Output the [x, y] coordinate of the center of the cell containing the given text.  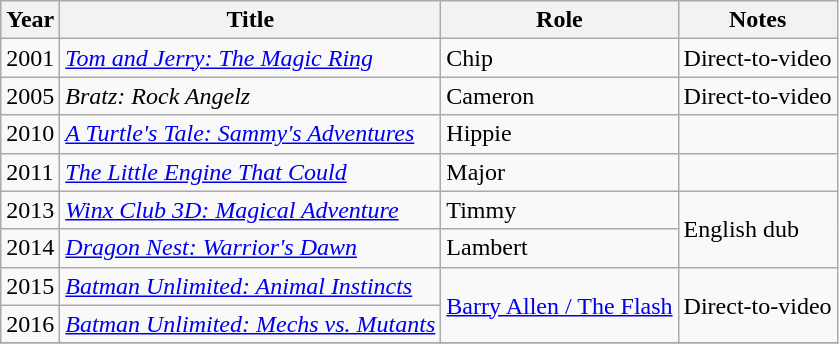
English dub [758, 229]
Dragon Nest: Warrior's Dawn [250, 248]
Lambert [560, 248]
2016 [30, 324]
Cameron [560, 96]
Notes [758, 20]
Hippie [560, 134]
Year [30, 20]
Batman Unlimited: Mechs vs. Mutants [250, 324]
Batman Unlimited: Animal Instincts [250, 286]
Timmy [560, 210]
2013 [30, 210]
The Little Engine That Could [250, 172]
2011 [30, 172]
2014 [30, 248]
A Turtle's Tale: Sammy's Adventures [250, 134]
Chip [560, 58]
Winx Club 3D: Magical Adventure [250, 210]
Title [250, 20]
Tom and Jerry: The Magic Ring [250, 58]
2010 [30, 134]
2001 [30, 58]
Barry Allen / The Flash [560, 305]
Major [560, 172]
2015 [30, 286]
Role [560, 20]
Bratz: Rock Angelz [250, 96]
2005 [30, 96]
